Pinpoint the cell where the given text exists, returning its [x, y] midpoint coordinate. 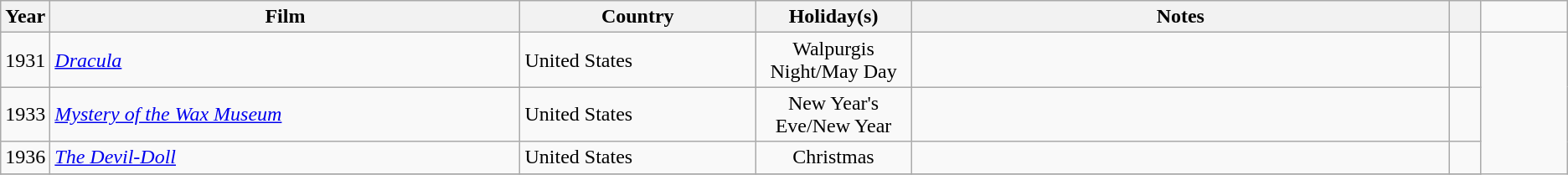
Walpurgis Night/May Day [834, 60]
1931 [25, 60]
Film [285, 17]
Holiday(s) [834, 17]
Christmas [834, 157]
The Devil-Doll [285, 157]
Mystery of the Wax Museum [285, 114]
Country [638, 17]
Dracula [285, 60]
1933 [25, 114]
1936 [25, 157]
New Year's Eve/New Year [834, 114]
Year [25, 17]
Notes [1181, 17]
